Output the [x, y] coordinate of the center of the cell containing the given text.  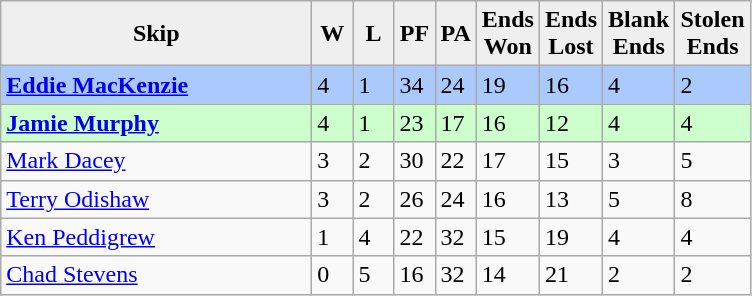
23 [414, 123]
PA [456, 34]
Terry Odishaw [156, 199]
34 [414, 85]
PF [414, 34]
12 [570, 123]
26 [414, 199]
Ends Won [508, 34]
13 [570, 199]
W [332, 34]
14 [508, 275]
0 [332, 275]
8 [712, 199]
L [374, 34]
Chad Stevens [156, 275]
Stolen Ends [712, 34]
Eddie MacKenzie [156, 85]
21 [570, 275]
Ends Lost [570, 34]
Ken Peddigrew [156, 237]
Blank Ends [639, 34]
Skip [156, 34]
Mark Dacey [156, 161]
30 [414, 161]
Jamie Murphy [156, 123]
